Capture the cell that displays the provided text and extract its [x, y] central coordinate. 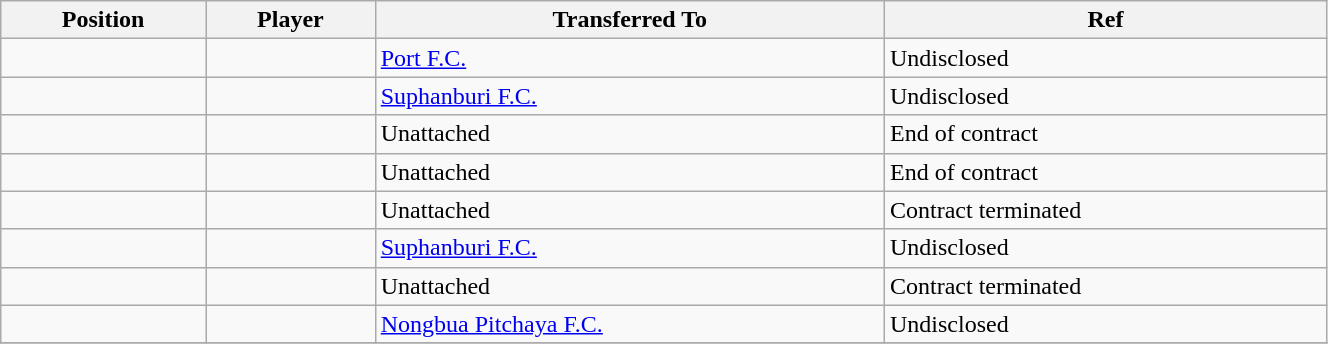
Transferred To [630, 20]
Nongbua Pitchaya F.C. [630, 324]
Position [104, 20]
Port F.C. [630, 58]
Player [291, 20]
Ref [1105, 20]
